From the cell containing the given text, extract its center point as [X, Y] coordinate. 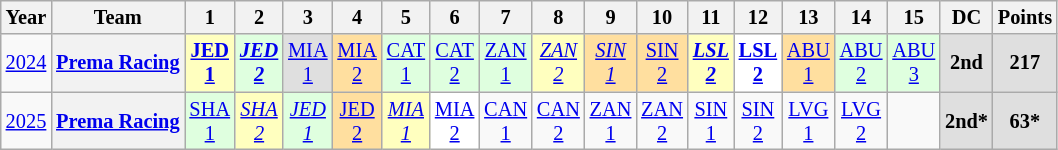
Team [118, 17]
LVG2 [862, 121]
12 [758, 17]
DC [966, 17]
4 [356, 17]
ABU3 [914, 63]
14 [862, 17]
LVG1 [808, 121]
2nd* [966, 121]
CAT1 [406, 63]
3 [308, 17]
6 [454, 17]
15 [914, 17]
13 [808, 17]
8 [558, 17]
10 [662, 17]
9 [611, 17]
ABU2 [862, 63]
63* [1025, 121]
ABU1 [808, 63]
2 [259, 17]
11 [711, 17]
CAN2 [558, 121]
2nd [966, 63]
CAN1 [506, 121]
CAT2 [454, 63]
Points [1025, 17]
2025 [26, 121]
2024 [26, 63]
1 [209, 17]
Year [26, 17]
5 [406, 17]
SHA2 [259, 121]
7 [506, 17]
217 [1025, 63]
SHA1 [209, 121]
